Locate the cell with the specified text and output its (x, y) center coordinate. 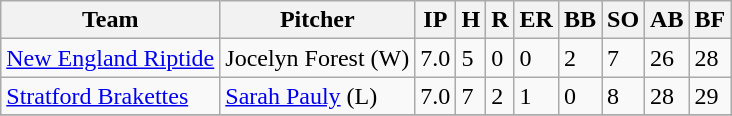
1 (536, 96)
5 (471, 58)
29 (710, 96)
BF (710, 20)
26 (667, 58)
IP (436, 20)
Jocelyn Forest (W) (318, 58)
SO (624, 20)
R (500, 20)
8 (624, 96)
H (471, 20)
Stratford Brakettes (110, 96)
AB (667, 20)
Sarah Pauly (L) (318, 96)
BB (580, 20)
Pitcher (318, 20)
ER (536, 20)
Team (110, 20)
New England Riptide (110, 58)
